Determine the [X, Y] coordinate at the center of the cell enclosing the given text.  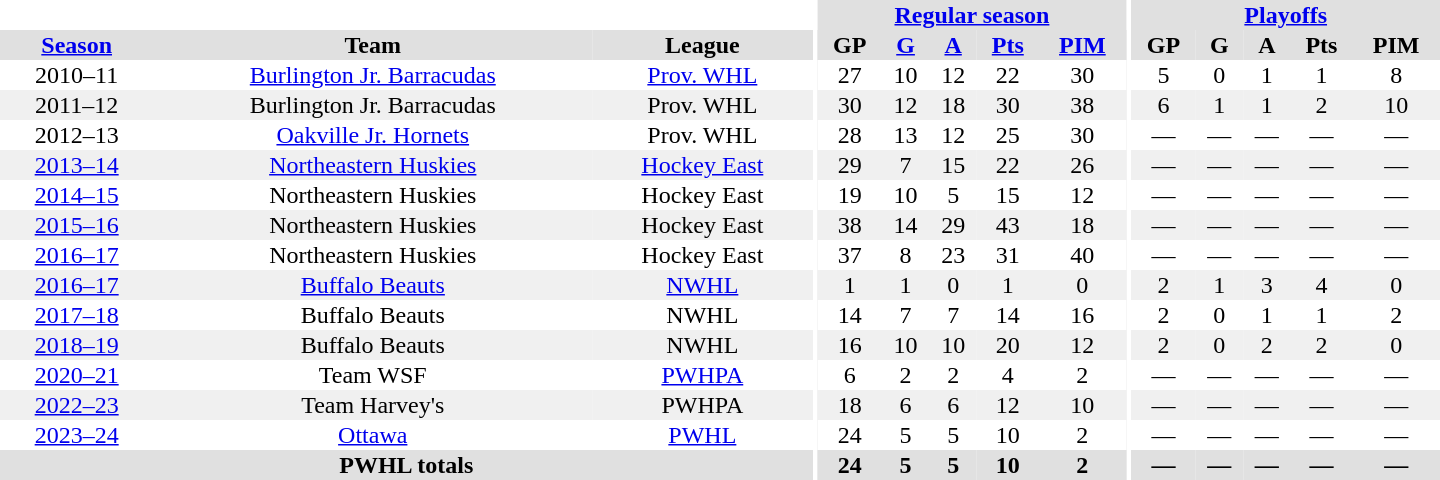
2013–14 [76, 165]
43 [1008, 225]
Oakville Jr. Hornets [372, 135]
27 [850, 75]
37 [850, 255]
Team WSF [372, 375]
2012–13 [76, 135]
2010–11 [76, 75]
Season [76, 45]
26 [1083, 165]
13 [906, 135]
PWHL totals [406, 465]
2018–19 [76, 345]
2014–15 [76, 195]
23 [953, 255]
League [702, 45]
Regular season [972, 15]
Team Harvey's [372, 405]
Playoffs [1286, 15]
19 [850, 195]
2017–18 [76, 315]
PWHL [702, 435]
20 [1008, 345]
31 [1008, 255]
28 [850, 135]
2020–21 [76, 375]
2023–24 [76, 435]
2022–23 [76, 405]
Ottawa [372, 435]
Team [372, 45]
3 [1267, 285]
25 [1008, 135]
2011–12 [76, 105]
2015–16 [76, 225]
40 [1083, 255]
